Return (x, y) of the center of cell containing provided text 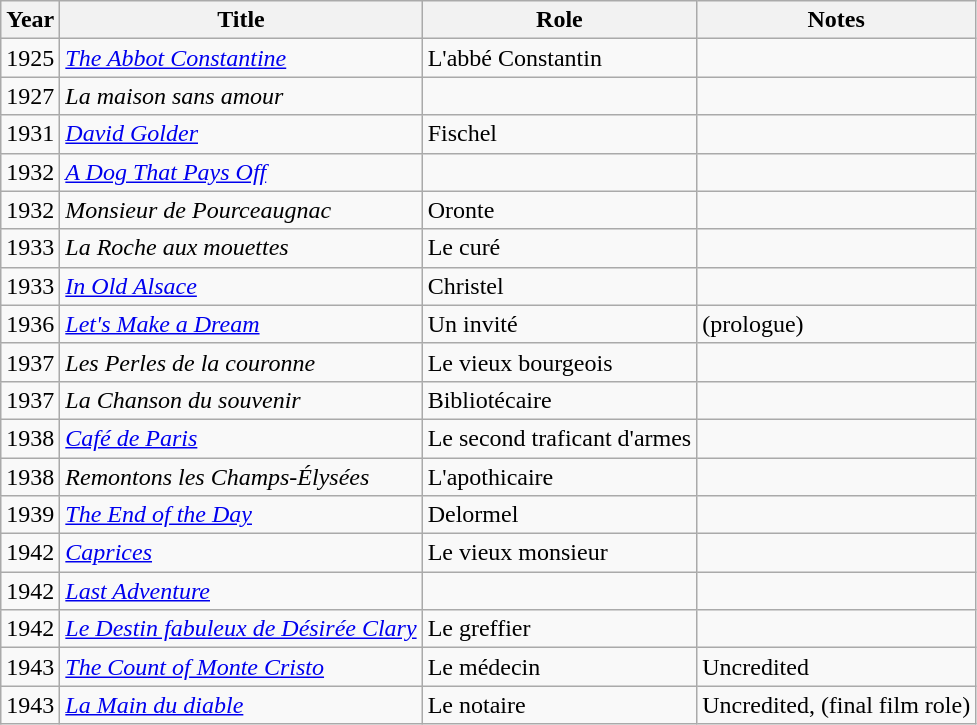
1939 (30, 515)
Uncredited, (final film role) (836, 705)
1936 (30, 324)
David Golder (241, 134)
1927 (30, 96)
Le médecin (560, 667)
Uncredited (836, 667)
Notes (836, 20)
Year (30, 20)
Caprices (241, 553)
Oronte (560, 210)
Café de Paris (241, 438)
Bibliotécaire (560, 400)
Les Perles de la couronne (241, 362)
The Abbot Constantine (241, 58)
La Roche aux mouettes (241, 248)
In Old Alsace (241, 286)
L'abbé Constantin (560, 58)
Le vieux monsieur (560, 553)
Le curé (560, 248)
Le Destin fabuleux de Désirée Clary (241, 629)
La Chanson du souvenir (241, 400)
1925 (30, 58)
Remontons les Champs-Élysées (241, 477)
L'apothicaire (560, 477)
Le greffier (560, 629)
The End of the Day (241, 515)
A Dog That Pays Off (241, 172)
La maison sans amour (241, 96)
La Main du diable (241, 705)
Role (560, 20)
(prologue) (836, 324)
Le second traficant d'armes (560, 438)
Le notaire (560, 705)
Un invité (560, 324)
Delormel (560, 515)
Christel (560, 286)
The Count of Monte Cristo (241, 667)
Fischel (560, 134)
Let's Make a Dream (241, 324)
Monsieur de Pourceaugnac (241, 210)
1931 (30, 134)
Last Adventure (241, 591)
Title (241, 20)
Le vieux bourgeois (560, 362)
